Provide the [X, Y] coordinate of the cell's center where the given text is located.  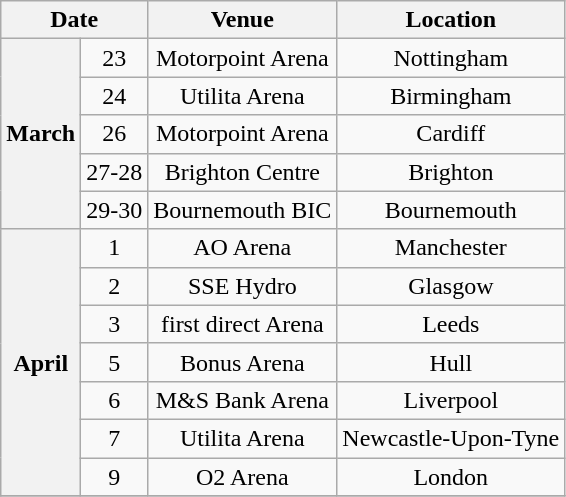
Manchester [451, 248]
Nottingham [451, 58]
3 [114, 324]
7 [114, 438]
Date [74, 20]
6 [114, 400]
Hull [451, 362]
1 [114, 248]
first direct Arena [242, 324]
Birmingham [451, 96]
Venue [242, 20]
Bournemouth BIC [242, 210]
5 [114, 362]
Liverpool [451, 400]
2 [114, 286]
Brighton Centre [242, 172]
O2 Arena [242, 477]
Location [451, 20]
AO Arena [242, 248]
Bournemouth [451, 210]
March [41, 134]
29-30 [114, 210]
M&S Bank Arena [242, 400]
Newcastle-Upon-Tyne [451, 438]
27-28 [114, 172]
Leeds [451, 324]
26 [114, 134]
Brighton [451, 172]
April [41, 362]
9 [114, 477]
24 [114, 96]
Bonus Arena [242, 362]
Glasgow [451, 286]
23 [114, 58]
Cardiff [451, 134]
London [451, 477]
SSE Hydro [242, 286]
